Search for the cell housing the specified text and yield its (X, Y) center coordinate. 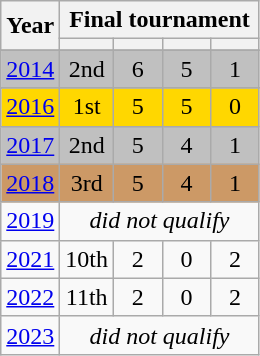
Year (30, 26)
11th (87, 297)
2023 (30, 335)
10th (87, 259)
3rd (87, 183)
2014 (30, 69)
2016 (30, 107)
1st (87, 107)
2017 (30, 145)
Final tournament (160, 20)
6 (138, 69)
2022 (30, 297)
2019 (30, 221)
2018 (30, 183)
2021 (30, 259)
